For the text-containing cell, return its midpoint in [x, y] coordinate format. 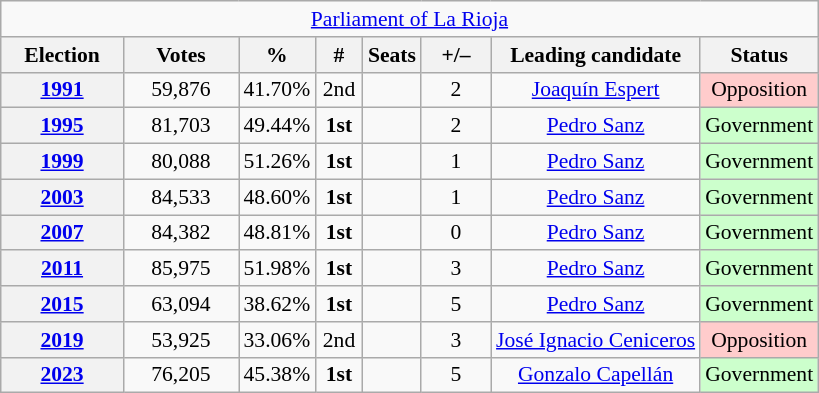
53,925 [180, 340]
2003 [62, 197]
2023 [62, 375]
45.38% [276, 375]
Leading candidate [596, 55]
2007 [62, 233]
Votes [180, 55]
48.60% [276, 197]
51.98% [276, 269]
85,975 [180, 269]
Parliament of La Rioja [410, 19]
80,088 [180, 162]
Status [759, 55]
0 [456, 233]
% [276, 55]
Seats [392, 55]
49.44% [276, 126]
38.62% [276, 304]
81,703 [180, 126]
2015 [62, 304]
48.81% [276, 233]
Gonzalo Capellán [596, 375]
# [339, 55]
84,382 [180, 233]
1995 [62, 126]
1999 [62, 162]
63,094 [180, 304]
Election [62, 55]
2019 [62, 340]
84,533 [180, 197]
33.06% [276, 340]
51.26% [276, 162]
41.70% [276, 90]
1991 [62, 90]
José Ignacio Ceniceros [596, 340]
2011 [62, 269]
59,876 [180, 90]
+/– [456, 55]
76,205 [180, 375]
Joaquín Espert [596, 90]
